Return [x, y] of the center of cell containing provided text 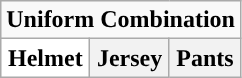
Pants [204, 58]
Jersey [130, 58]
Uniform Combination [121, 20]
Helmet [46, 58]
